Provide the [X, Y] coordinate of the cell's center where the given text is located.  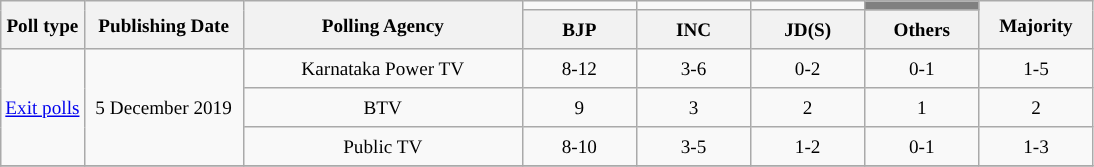
1 [922, 108]
9 [579, 108]
JD(S) [808, 30]
8-12 [579, 68]
3 [693, 108]
3-6 [693, 68]
Poll type [42, 25]
Majority [1036, 25]
1-3 [1036, 146]
1-2 [808, 146]
Public TV [382, 146]
Polling Agency [382, 25]
Exit polls [42, 108]
Others [922, 30]
Karnataka Power TV [382, 68]
BTV [382, 108]
3-5 [693, 146]
INC [693, 30]
0-2 [808, 68]
Publishing Date [164, 25]
5 December 2019 [164, 108]
1-5 [1036, 68]
8-10 [579, 146]
BJP [579, 30]
